Find where the given text appears and provide that cell's center as (x, y) coordinate. 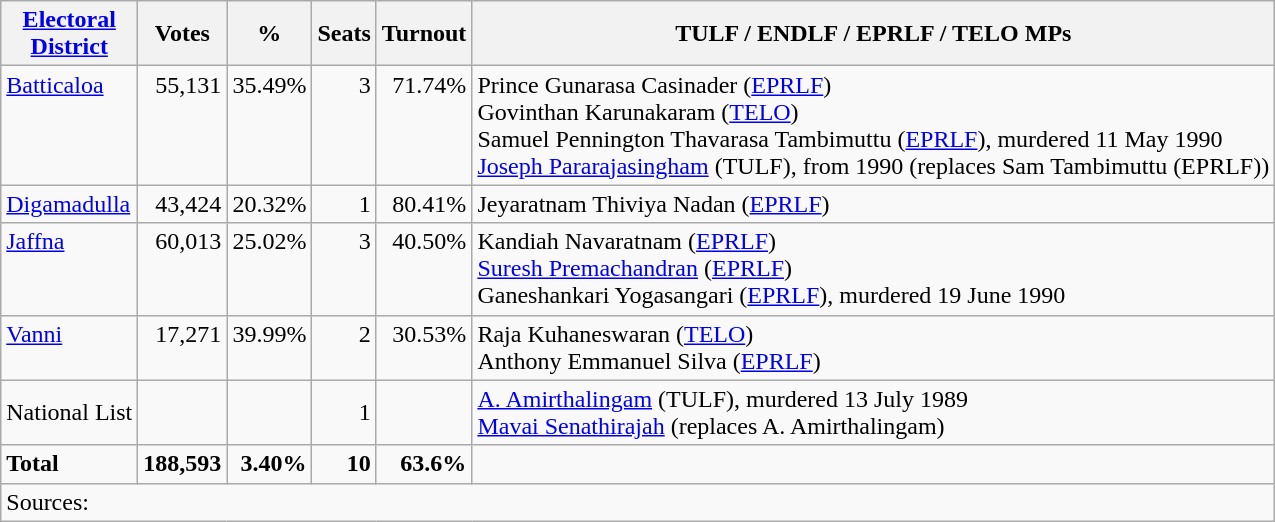
20.32% (270, 204)
A. Amirthalingam (TULF), murdered 13 July 1989Mavai Senathirajah (replaces A. Amirthalingam) (874, 412)
25.02% (270, 269)
Jeyaratnam Thiviya Nadan (EPRLF) (874, 204)
35.49% (270, 126)
Sources: (638, 502)
39.99% (270, 348)
188,593 (182, 464)
10 (344, 464)
80.41% (424, 204)
63.6% (424, 464)
TULF / ENDLF / EPRLF / TELO MPs (874, 34)
2 (344, 348)
55,131 (182, 126)
40.50% (424, 269)
Digamadulla (70, 204)
Total (70, 464)
30.53% (424, 348)
Raja Kuhaneswaran (TELO)Anthony Emmanuel Silva (EPRLF) (874, 348)
Votes (182, 34)
ElectoralDistrict (70, 34)
Vanni (70, 348)
Seats (344, 34)
Jaffna (70, 269)
3.40% (270, 464)
17,271 (182, 348)
60,013 (182, 269)
Turnout (424, 34)
43,424 (182, 204)
Batticaloa (70, 126)
% (270, 34)
71.74% (424, 126)
National List (70, 412)
Kandiah Navaratnam (EPRLF)Suresh Premachandran (EPRLF)Ganeshankari Yogasangari (EPRLF), murdered 19 June 1990 (874, 269)
